Locate the cell with the specified text and output its [X, Y] center coordinate. 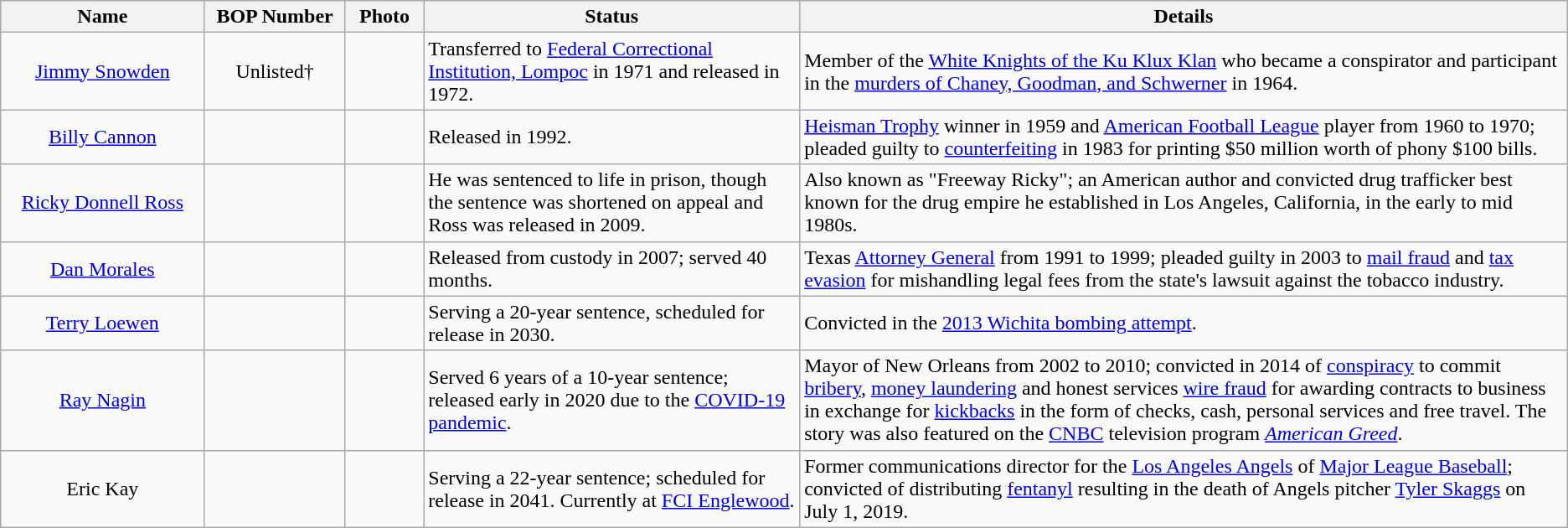
Served 6 years of a 10-year sentence; released early in 2020 due to the COVID-19 pandemic. [611, 401]
Details [1184, 17]
Member of the White Knights of the Ku Klux Klan who became a conspirator and participant in the murders of Chaney, Goodman, and Schwerner in 1964. [1184, 71]
Unlisted† [275, 71]
Ricky Donnell Ross [102, 203]
Serving a 22-year sentence; scheduled for release in 2041. Currently at FCI Englewood. [611, 489]
BOP Number [275, 17]
Name [102, 17]
Convicted in the 2013 Wichita bombing attempt. [1184, 324]
Status [611, 17]
Dan Morales [102, 268]
Photo [384, 17]
He was sentenced to life in prison, though the sentence was shortened on appeal and Ross was released in 2009. [611, 203]
Jimmy Snowden [102, 71]
Released in 1992. [611, 137]
Terry Loewen [102, 324]
Eric Kay [102, 489]
Ray Nagin [102, 401]
Released from custody in 2007; served 40 months. [611, 268]
Transferred to Federal Correctional Institution, Lompoc in 1971 and released in 1972. [611, 71]
Serving a 20-year sentence, scheduled for release in 2030. [611, 324]
Billy Cannon [102, 137]
